Detect which cell encompasses the target text, then output its (x, y) center coordinate. 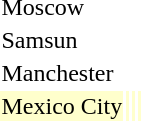
Manchester (62, 73)
Samsun (62, 40)
Mexico City (62, 106)
